Pinpoint the cell where the given text exists, returning its [x, y] midpoint coordinate. 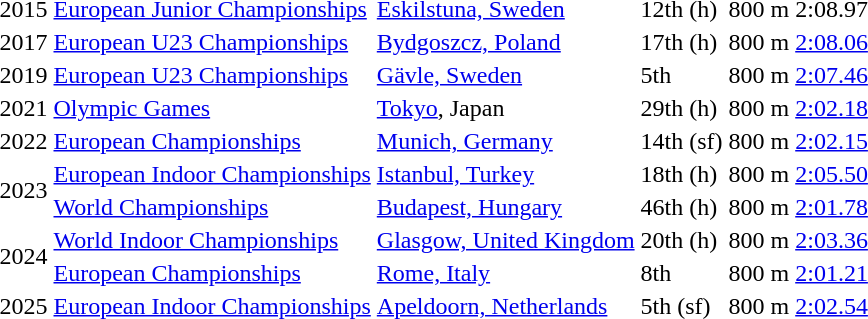
Munich, Germany [506, 141]
29th (h) [682, 108]
8th [682, 273]
18th (h) [682, 174]
17th (h) [682, 42]
20th (h) [682, 240]
Gävle, Sweden [506, 75]
Istanbul, Turkey [506, 174]
European Indoor Championships [212, 174]
Glasgow, United Kingdom [506, 240]
Bydgoszcz, Poland [506, 42]
46th (h) [682, 207]
World Indoor Championships [212, 240]
5th [682, 75]
Olympic Games [212, 108]
Budapest, Hungary [506, 207]
14th (sf) [682, 141]
Rome, Italy [506, 273]
Tokyo, Japan [506, 108]
World Championships [212, 207]
